Determine the (X, Y) coordinate at the center of the cell enclosing the given text.  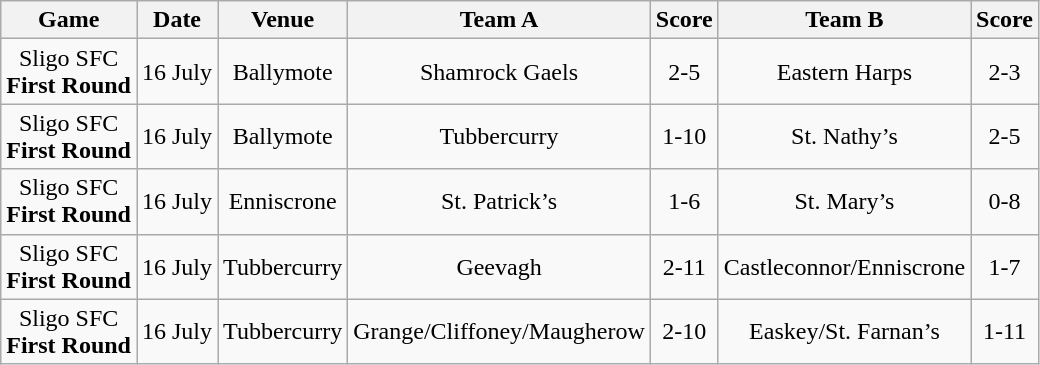
1-11 (1005, 332)
2-11 (684, 266)
Eastern Harps (844, 72)
Game (69, 20)
1-7 (1005, 266)
Venue (283, 20)
St. Nathy’s (844, 136)
Geevagh (500, 266)
1-10 (684, 136)
Shamrock Gaels (500, 72)
1-6 (684, 202)
Easkey/St. Farnan’s (844, 332)
Team B (844, 20)
0-8 (1005, 202)
Team A (500, 20)
St. Mary’s (844, 202)
Date (176, 20)
2-3 (1005, 72)
Enniscrone (283, 202)
2-10 (684, 332)
St. Patrick’s (500, 202)
Castleconnor/Enniscrone (844, 266)
Grange/Cliffoney/Maugherow (500, 332)
